Determine the (x, y) coordinate at the center of the cell enclosing the given text.  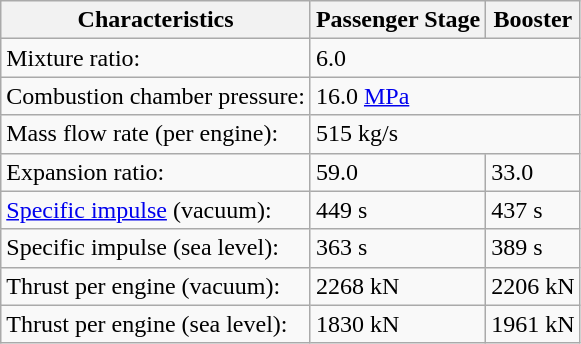
Specific impulse (sea level): (156, 248)
Specific impulse (vacuum): (156, 210)
1830 kN (398, 324)
Passenger Stage (398, 20)
6.0 (445, 58)
389 s (533, 248)
59.0 (398, 172)
Characteristics (156, 20)
2268 kN (398, 286)
Thrust per engine (vacuum): (156, 286)
1961 kN (533, 324)
515 kg/s (445, 134)
449 s (398, 210)
363 s (398, 248)
2206 kN (533, 286)
Thrust per engine (sea level): (156, 324)
Booster (533, 20)
Combustion chamber pressure: (156, 96)
437 s (533, 210)
16.0 MPa (445, 96)
Expansion ratio: (156, 172)
Mass flow rate (per engine): (156, 134)
Mixture ratio: (156, 58)
33.0 (533, 172)
